Search for the cell housing the specified text and yield its [x, y] center coordinate. 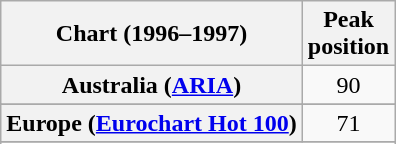
Australia (ARIA) [152, 85]
Europe (Eurochart Hot 100) [152, 123]
Peakposition [348, 34]
71 [348, 123]
90 [348, 85]
Chart (1996–1997) [152, 34]
